Scan for the cell matching the given text and deliver its [x, y] coordinate at center. 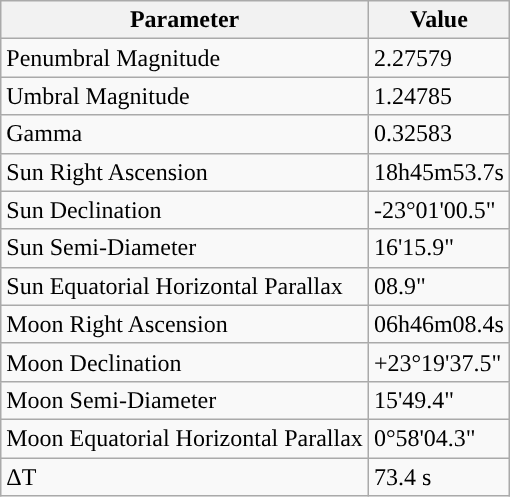
18h45m53.7s [438, 172]
Gamma [185, 134]
Umbral Magnitude [185, 96]
+23°19'37.5" [438, 362]
Value [438, 20]
06h46m08.4s [438, 324]
Moon Declination [185, 362]
0°58'04.3" [438, 438]
Sun Right Ascension [185, 172]
Sun Declination [185, 210]
0.32583 [438, 134]
1.24785 [438, 96]
Sun Equatorial Horizontal Parallax [185, 286]
15'49.4" [438, 400]
Moon Right Ascension [185, 324]
Sun Semi-Diameter [185, 248]
16'15.9" [438, 248]
Parameter [185, 20]
ΔT [185, 477]
Moon Equatorial Horizontal Parallax [185, 438]
Moon Semi-Diameter [185, 400]
Penumbral Magnitude [185, 58]
-23°01'00.5" [438, 210]
08.9" [438, 286]
73.4 s [438, 477]
2.27579 [438, 58]
